Detect which cell encompasses the target text, then output its [X, Y] center coordinate. 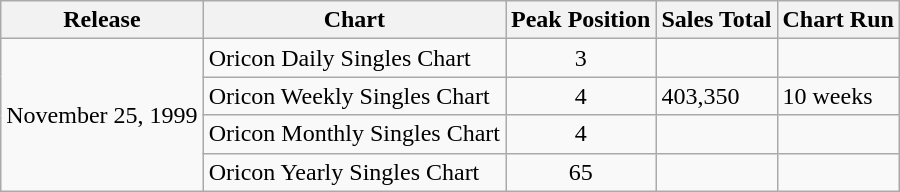
Oricon Yearly Singles Chart [354, 172]
November 25, 1999 [102, 115]
Sales Total [716, 20]
Oricon Monthly Singles Chart [354, 134]
Oricon Daily Singles Chart [354, 58]
403,350 [716, 96]
10 weeks [838, 96]
Chart Run [838, 20]
Oricon Weekly Singles Chart [354, 96]
Peak Position [581, 20]
Chart [354, 20]
3 [581, 58]
65 [581, 172]
Release [102, 20]
